Locate the cell with the specified text and output its [X, Y] center coordinate. 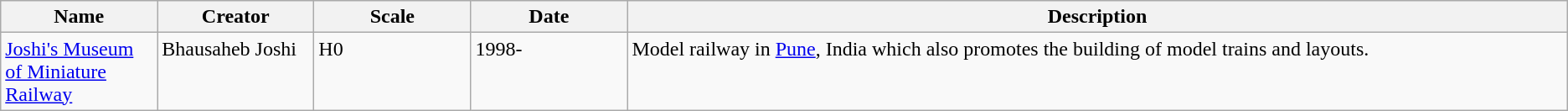
Model railway in Pune, India which also promotes the building of model trains and layouts. [1097, 71]
Bhausaheb Joshi [236, 71]
Date [549, 17]
1998- [549, 71]
Description [1097, 17]
Creator [236, 17]
Name [79, 17]
Scale [392, 17]
Joshi's Museum of Miniature Railway [79, 71]
H0 [392, 71]
